Determine the [x, y] coordinate at the center of the cell enclosing the given text.  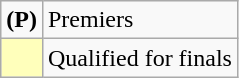
Premiers [140, 20]
Qualified for finals [140, 58]
(P) [22, 20]
